Search for the cell housing the specified text and yield its [x, y] center coordinate. 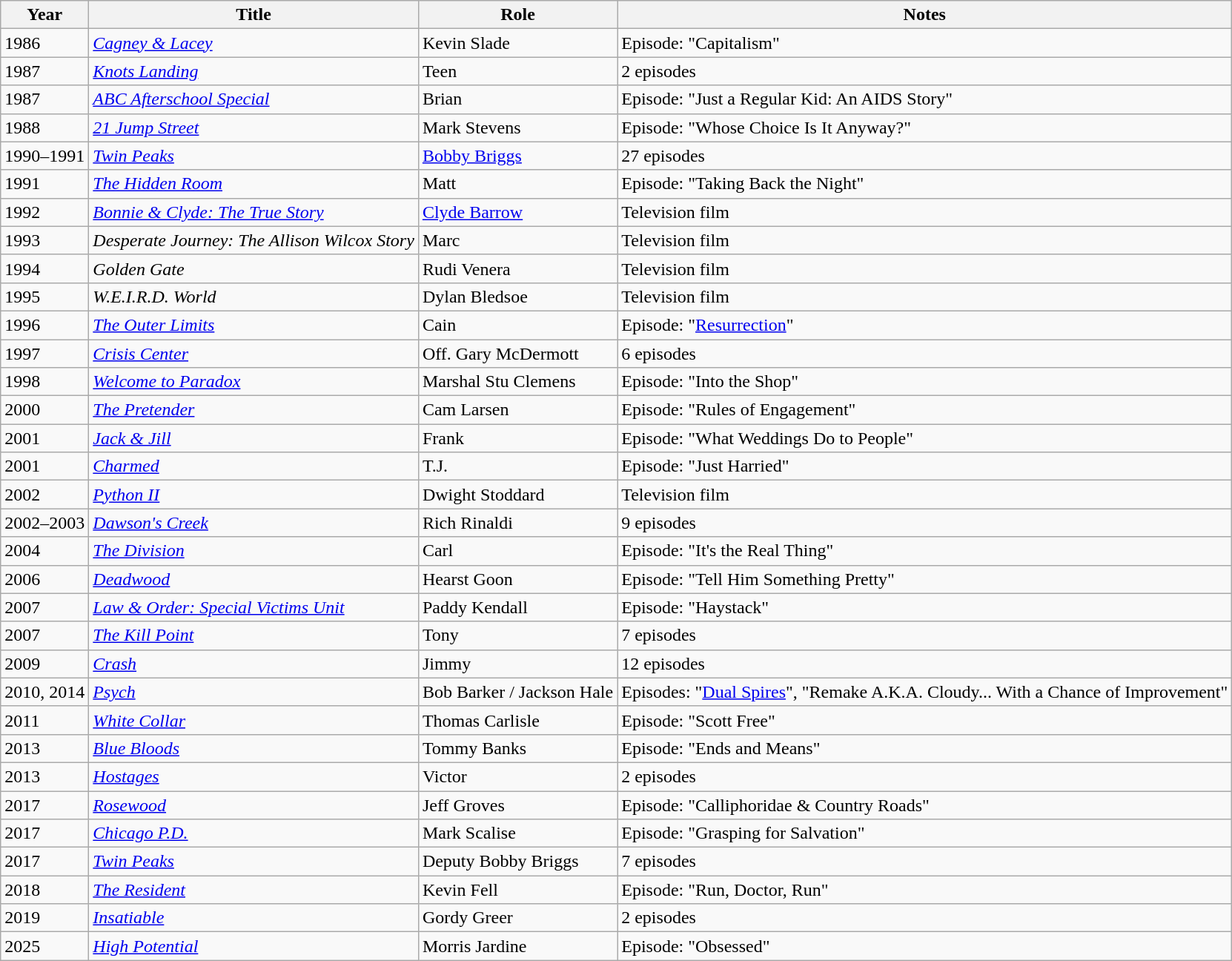
Golden Gate [254, 268]
Episode: "What Weddings Do to People" [925, 438]
1988 [44, 128]
Matt [517, 184]
Tony [517, 635]
Episode: "Resurrection" [925, 325]
2002–2003 [44, 523]
Episode: "It's the Real Thing" [925, 551]
Rosewood [254, 805]
Bob Barker / Jackson Hale [517, 692]
The Pretender [254, 410]
2006 [44, 579]
1991 [44, 184]
Episodes: "Dual Spires", "Remake A.K.A. Cloudy... With a Chance of Improvement" [925, 692]
Rudi Venera [517, 268]
Cain [517, 325]
Title [254, 15]
Insatiable [254, 918]
Desperate Journey: The Allison Wilcox Story [254, 240]
W.E.I.R.D. World [254, 297]
Dwight Stoddard [517, 495]
Law & Order: Special Victims Unit [254, 607]
Bobby Briggs [517, 156]
1993 [44, 240]
Episode: "Scott Free" [925, 720]
Welcome to Paradox [254, 382]
Episode: "Capitalism" [925, 43]
Thomas Carlisle [517, 720]
2002 [44, 495]
Marshal Stu Clemens [517, 382]
Crisis Center [254, 354]
The Division [254, 551]
Notes [925, 15]
Carl [517, 551]
Deputy Bobby Briggs [517, 862]
Episode: "Obsessed" [925, 946]
Episode: "Run, Doctor, Run" [925, 890]
Mark Stevens [517, 128]
Episode: "Grasping for Salvation" [925, 833]
The Kill Point [254, 635]
Kevin Fell [517, 890]
Python II [254, 495]
Morris Jardine [517, 946]
Psych [254, 692]
1997 [44, 354]
Mark Scalise [517, 833]
1992 [44, 212]
Victor [517, 776]
21 Jump Street [254, 128]
2010, 2014 [44, 692]
Episode: "Haystack" [925, 607]
2000 [44, 410]
Off. Gary McDermott [517, 354]
The Outer Limits [254, 325]
12 episodes [925, 664]
Dylan Bledsoe [517, 297]
6 episodes [925, 354]
Role [517, 15]
2025 [44, 946]
1994 [44, 268]
Crash [254, 664]
Episode: "Calliphoridae & Country Roads" [925, 805]
Episode: "Into the Shop" [925, 382]
Year [44, 15]
Dawson's Creek [254, 523]
1990–1991 [44, 156]
Rich Rinaldi [517, 523]
Episode: "Just Harried" [925, 466]
2009 [44, 664]
9 episodes [925, 523]
Hearst Goon [517, 579]
Deadwood [254, 579]
27 episodes [925, 156]
Paddy Kendall [517, 607]
Blue Bloods [254, 748]
High Potential [254, 946]
Cam Larsen [517, 410]
Gordy Greer [517, 918]
1995 [44, 297]
Kevin Slade [517, 43]
The Hidden Room [254, 184]
Teen [517, 71]
2004 [44, 551]
Chicago P.D. [254, 833]
Jack & Jill [254, 438]
Clyde Barrow [517, 212]
Brian [517, 99]
2011 [44, 720]
The Resident [254, 890]
1996 [44, 325]
Episode: "Just a Regular Kid: An AIDS Story" [925, 99]
ABC Afterschool Special [254, 99]
Cagney & Lacey [254, 43]
Episode: "Tell Him Something Pretty" [925, 579]
Jimmy [517, 664]
T.J. [517, 466]
Tommy Banks [517, 748]
Episode: "Whose Choice Is It Anyway?" [925, 128]
Episode: "Taking Back the Night" [925, 184]
White Collar [254, 720]
1986 [44, 43]
Bonnie & Clyde: The True Story [254, 212]
2019 [44, 918]
2018 [44, 890]
Knots Landing [254, 71]
Frank [517, 438]
Hostages [254, 776]
Jeff Groves [517, 805]
1998 [44, 382]
Episode: "Rules of Engagement" [925, 410]
Episode: "Ends and Means" [925, 748]
Marc [517, 240]
Charmed [254, 466]
